Identify which cell holds the provided text, then report its (X, Y) central coordinate. 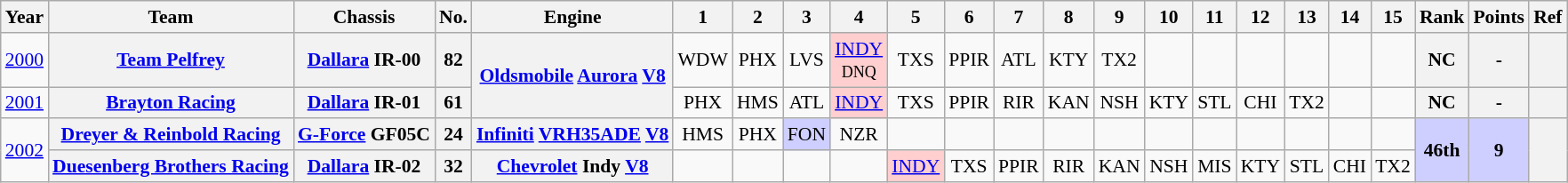
82 (453, 60)
24 (453, 135)
Brayton Racing (171, 103)
Team (171, 17)
11 (1214, 17)
Chevrolet Indy V8 (572, 166)
Ref (1548, 17)
Dallara IR-01 (364, 103)
8 (1068, 17)
Duesenberg Brothers Racing (171, 166)
7 (1019, 17)
14 (1349, 17)
Rank (1442, 17)
4 (859, 17)
INDYDNQ (859, 60)
2002 (25, 151)
Chassis (364, 17)
WDW (702, 60)
2000 (25, 60)
13 (1307, 17)
46th (1442, 151)
1 (702, 17)
NZR (859, 135)
LVS (807, 60)
2 (757, 17)
Oldsmobile Aurora V8 (572, 76)
Engine (572, 17)
MIS (1214, 166)
Points (1499, 17)
Dallara IR-02 (364, 166)
Dallara IR-00 (364, 60)
2001 (25, 103)
Dreyer & Reinbold Racing (171, 135)
61 (453, 103)
No. (453, 17)
5 (916, 17)
Infiniti VRH35ADE V8 (572, 135)
FON (807, 135)
3 (807, 17)
Year (25, 17)
6 (969, 17)
32 (453, 166)
15 (1393, 17)
Team Pelfrey (171, 60)
10 (1169, 17)
G-Force GF05C (364, 135)
12 (1260, 17)
